From the cell containing the given text, extract its center point as (x, y) coordinate. 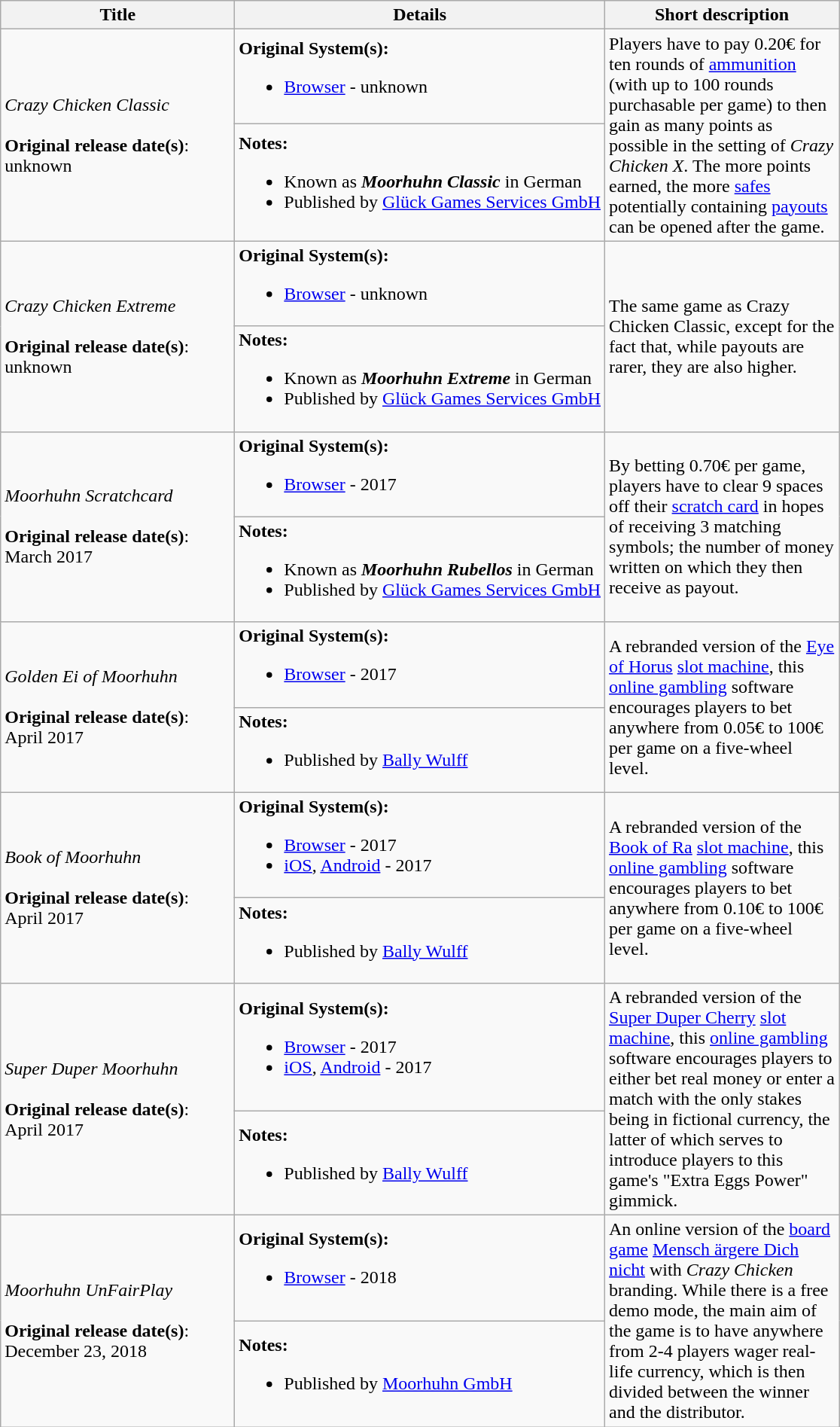
Notes:Known as Moorhuhn Rubellos in GermanPublished by Glück Games Services GmbH (420, 569)
Crazy Chicken ExtremeOriginal release date(s):unknown (117, 336)
Golden Ei of MoorhuhnOriginal release date(s):April 2017 (117, 707)
Book of MoorhuhnOriginal release date(s):April 2017 (117, 887)
Notes:Known as Moorhuhn Extreme in GermanPublished by Glück Games Services GmbH (420, 379)
Original System(s):Browser - 2018 (420, 1268)
Short description (723, 15)
Details (420, 15)
Moorhuhn UnFairPlayOriginal release date(s):December 23, 2018 (117, 1321)
Notes:Known as Moorhuhn Classic in GermanPublished by Glück Games Services GmbH (420, 182)
Moorhuhn ScratchcardOriginal release date(s):March 2017 (117, 527)
Super Duper MoorhuhnOriginal release date(s):April 2017 (117, 1099)
Crazy Chicken ClassicOriginal release date(s):unknown (117, 136)
Notes:Published by Moorhuhn GmbH (420, 1374)
Title (117, 15)
The same game as Crazy Chicken Classic, except for the fact that, while payouts are rarer, they are also higher. (723, 336)
